Capture the cell that displays the provided text and extract its [x, y] central coordinate. 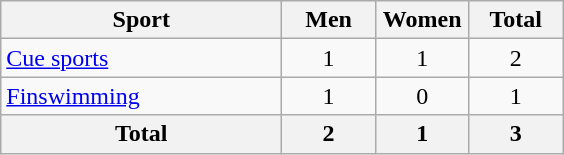
Cue sports [142, 58]
0 [422, 96]
Sport [142, 20]
3 [516, 134]
Women [422, 20]
Men [329, 20]
Finswimming [142, 96]
